Return (x, y) of the center of cell containing provided text 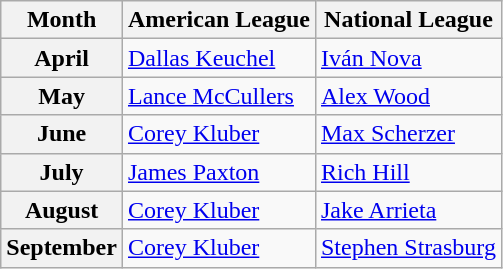
Month (62, 20)
September (62, 248)
June (62, 134)
Stephen Strasburg (408, 248)
April (62, 58)
National League (408, 20)
August (62, 210)
American League (218, 20)
Max Scherzer (408, 134)
Lance McCullers (218, 96)
July (62, 172)
James Paxton (218, 172)
May (62, 96)
Alex Wood (408, 96)
Rich Hill (408, 172)
Dallas Keuchel (218, 58)
Iván Nova (408, 58)
Jake Arrieta (408, 210)
